Scan for the cell matching the given text and deliver its [x, y] coordinate at center. 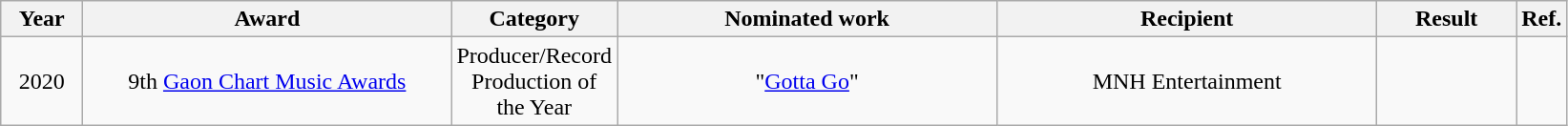
2020 [42, 81]
Result [1447, 19]
Producer/Record Production of the Year [534, 81]
Ref. [1542, 19]
9th Gaon Chart Music Awards [267, 81]
MNH Entertainment [1187, 81]
Award [267, 19]
Recipient [1187, 19]
Nominated work [807, 19]
Year [42, 19]
"Gotta Go" [807, 81]
Category [534, 19]
